Scan for the cell matching the given text and deliver its [x, y] coordinate at center. 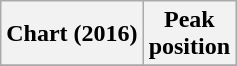
Chart (2016) [72, 34]
Peak position [189, 34]
